For the text-containing cell, return its midpoint in (x, y) coordinate format. 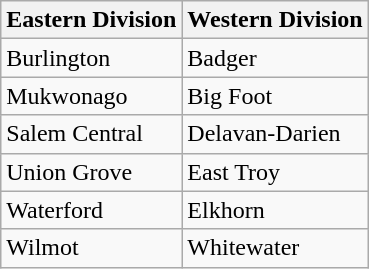
Burlington (92, 58)
Mukwonago (92, 96)
Salem Central (92, 134)
Waterford (92, 210)
Union Grove (92, 172)
Western Division (275, 20)
Badger (275, 58)
Elkhorn (275, 210)
Big Foot (275, 96)
East Troy (275, 172)
Delavan-Darien (275, 134)
Wilmot (92, 248)
Eastern Division (92, 20)
Whitewater (275, 248)
